Search for the cell housing the specified text and yield its [x, y] center coordinate. 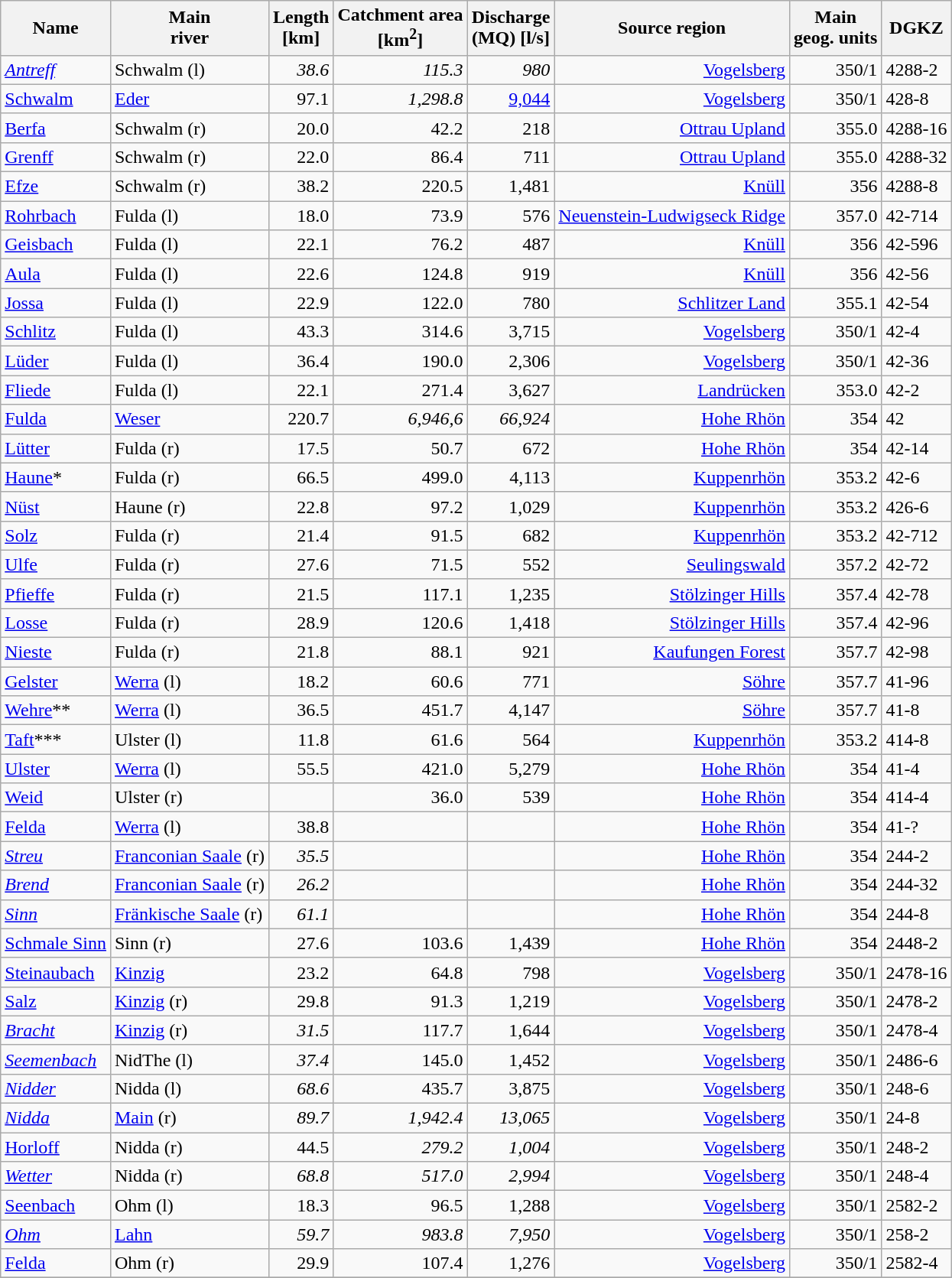
42-6 [916, 477]
711 [511, 157]
6,946,6 [401, 419]
Kinzig [190, 972]
NidThe (l) [190, 1059]
357.0 [835, 216]
Bracht [56, 1030]
115.3 [401, 70]
1,298.8 [401, 99]
248-4 [916, 1176]
145.0 [401, 1059]
42-96 [916, 623]
96.5 [401, 1205]
2582-2 [916, 1205]
18.0 [301, 216]
21.4 [301, 535]
38.6 [301, 70]
42-14 [916, 448]
21.5 [301, 593]
Seenbach [56, 1205]
Nüst [56, 506]
7,950 [511, 1234]
13,065 [511, 1118]
Haune* [56, 477]
Ohm (r) [190, 1263]
Gelster [56, 681]
42-714 [916, 216]
Weser [190, 419]
4288-32 [916, 157]
50.7 [401, 448]
Pfieffe [56, 593]
314.6 [401, 332]
Jossa [56, 303]
Geisbach [56, 245]
Source region [672, 28]
23.2 [301, 972]
26.2 [301, 885]
2,994 [511, 1176]
Catchment area[km2] [401, 28]
983.8 [401, 1234]
487 [511, 245]
3,627 [511, 390]
Lütter [56, 448]
68.6 [301, 1088]
Antreff [56, 70]
Wehre** [56, 711]
42-36 [916, 361]
Ohm (l) [190, 1205]
517.0 [401, 1176]
Ulster [56, 769]
798 [511, 972]
37.4 [301, 1059]
42-596 [916, 245]
Haune (r) [190, 506]
4,147 [511, 711]
1,942.4 [401, 1118]
41-96 [916, 681]
86.4 [401, 157]
248-2 [916, 1147]
Length[km] [301, 28]
91.3 [401, 1001]
4288-8 [916, 187]
218 [511, 128]
42-72 [916, 564]
1,452 [511, 1059]
42-712 [916, 535]
564 [511, 740]
18.3 [301, 1205]
42-98 [916, 652]
Mainriver [190, 28]
97.2 [401, 506]
2448-2 [916, 943]
426-6 [916, 506]
2582-4 [916, 1263]
357.2 [835, 564]
22.6 [301, 274]
64.8 [401, 972]
38.2 [301, 187]
Taft*** [56, 740]
539 [511, 798]
Maingeog. units [835, 28]
499.0 [401, 477]
107.4 [401, 1263]
103.6 [401, 943]
42-78 [916, 593]
36.5 [301, 711]
Ulster (l) [190, 740]
Lüder [56, 361]
Schlitzer Land [672, 303]
Streu [56, 856]
76.2 [401, 245]
22.9 [301, 303]
68.8 [301, 1176]
36.4 [301, 361]
576 [511, 216]
42.2 [401, 128]
42-56 [916, 274]
18.2 [301, 681]
41-? [916, 827]
20.0 [301, 128]
Kaufungen Forest [672, 652]
4,113 [511, 477]
1,029 [511, 506]
1,235 [511, 593]
29.9 [301, 1263]
980 [511, 70]
55.5 [301, 769]
244-8 [916, 914]
Eder [190, 99]
88.1 [401, 652]
60.6 [401, 681]
2478-2 [916, 1001]
244-2 [916, 856]
4288-2 [916, 70]
61.1 [301, 914]
780 [511, 303]
17.5 [301, 448]
122.0 [401, 303]
Ulfe [56, 564]
1,288 [511, 1205]
73.9 [401, 216]
89.7 [301, 1118]
Seemenbach [56, 1059]
71.5 [401, 564]
3,875 [511, 1088]
220.7 [301, 419]
Ulster (r) [190, 798]
Fliede [56, 390]
279.2 [401, 1147]
41-4 [916, 769]
Berfa [56, 128]
Grenff [56, 157]
244-32 [916, 885]
Solz [56, 535]
Fränkische Saale (r) [190, 914]
22.8 [301, 506]
Salz [56, 1001]
11.8 [301, 740]
38.8 [301, 827]
42-54 [916, 303]
451.7 [401, 711]
3,715 [511, 332]
Efze [56, 187]
414-4 [916, 798]
552 [511, 564]
Lahn [190, 1234]
355.1 [835, 303]
1,418 [511, 623]
66,924 [511, 419]
1,439 [511, 943]
Weid [56, 798]
DGKZ [916, 28]
771 [511, 681]
Seulingswald [672, 564]
414-8 [916, 740]
4288-16 [916, 128]
Sinn [56, 914]
21.8 [301, 652]
41-8 [916, 711]
44.5 [301, 1147]
2,306 [511, 361]
5,279 [511, 769]
Steinaubach [56, 972]
Horloff [56, 1147]
124.8 [401, 274]
919 [511, 274]
248-6 [916, 1088]
Wetter [56, 1176]
117.7 [401, 1030]
36.0 [401, 798]
Nidder [56, 1088]
Brend [56, 885]
Schwalm (l) [190, 70]
2478-16 [916, 972]
Schmale Sinn [56, 943]
435.7 [401, 1088]
120.6 [401, 623]
Fulda [56, 419]
921 [511, 652]
190.0 [401, 361]
Nidda (l) [190, 1088]
117.1 [401, 593]
1,004 [511, 1147]
35.5 [301, 856]
1,219 [511, 1001]
97.1 [301, 99]
29.8 [301, 1001]
66.5 [301, 477]
Name [56, 28]
682 [511, 535]
258-2 [916, 1234]
22.0 [301, 157]
Discharge(MQ) [l/s] [511, 28]
61.6 [401, 740]
Schwalm [56, 99]
Nieste [56, 652]
42-4 [916, 332]
Aula [56, 274]
428-8 [916, 99]
1,644 [511, 1030]
Main (r) [190, 1118]
43.3 [301, 332]
59.7 [301, 1234]
31.5 [301, 1030]
Nidda [56, 1118]
Schlitz [56, 332]
Rohrbach [56, 216]
353.0 [835, 390]
271.4 [401, 390]
Losse [56, 623]
2486-6 [916, 1059]
Sinn (r) [190, 943]
Ohm [56, 1234]
28.9 [301, 623]
220.5 [401, 187]
Landrücken [672, 390]
91.5 [401, 535]
42-2 [916, 390]
421.0 [401, 769]
Neuenstein-Ludwigseck Ridge [672, 216]
9,044 [511, 99]
672 [511, 448]
1,481 [511, 187]
1,276 [511, 1263]
24-8 [916, 1118]
42 [916, 419]
2478-4 [916, 1030]
